Locate the cell with the specified text and output its (X, Y) center coordinate. 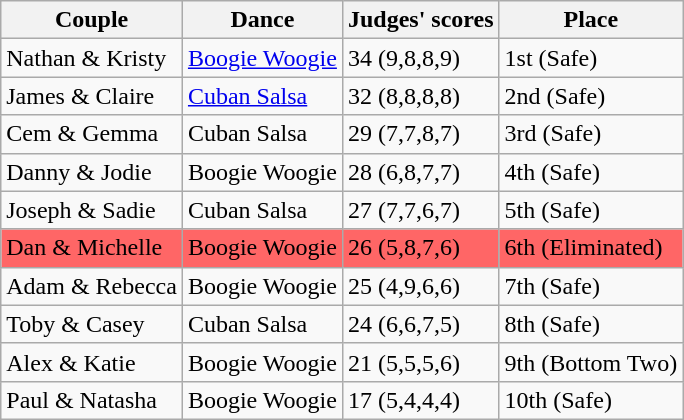
Cem & Gemma (92, 134)
Adam & Rebecca (92, 286)
29 (7,7,8,7) (420, 134)
4th (Safe) (591, 172)
8th (Safe) (591, 324)
Place (591, 20)
Dan & Michelle (92, 248)
Paul & Natasha (92, 400)
5th (Safe) (591, 210)
James & Claire (92, 96)
3rd (Safe) (591, 134)
Alex & Katie (92, 362)
Toby & Casey (92, 324)
7th (Safe) (591, 286)
34 (9,8,8,9) (420, 58)
25 (4,9,6,6) (420, 286)
Dance (262, 20)
9th (Bottom Two) (591, 362)
Danny & Jodie (92, 172)
32 (8,8,8,8) (420, 96)
Nathan & Kristy (92, 58)
17 (5,4,4,4) (420, 400)
27 (7,7,6,7) (420, 210)
Couple (92, 20)
24 (6,6,7,5) (420, 324)
21 (5,5,5,6) (420, 362)
Judges' scores (420, 20)
28 (6,8,7,7) (420, 172)
6th (Eliminated) (591, 248)
26 (5,8,7,6) (420, 248)
Joseph & Sadie (92, 210)
1st (Safe) (591, 58)
2nd (Safe) (591, 96)
10th (Safe) (591, 400)
